Return (x, y) of the center of cell containing provided text 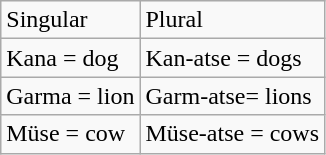
Kana = dog (70, 58)
Plural (232, 20)
Müse-atse = cows (232, 134)
Singular (70, 20)
Garma = lion (70, 96)
Müse = cow (70, 134)
Garm-atse= lions (232, 96)
Kan-atse = dogs (232, 58)
